Return (x, y) of the center of cell containing provided text 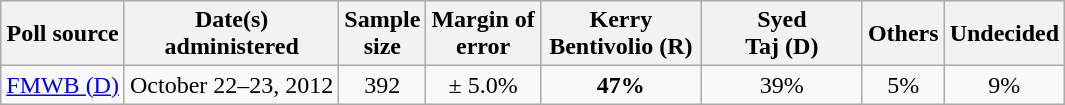
47% (620, 85)
5% (903, 85)
± 5.0% (483, 85)
SyedTaj (D) (782, 34)
October 22–23, 2012 (231, 85)
KerryBentivolio (R) (620, 34)
Samplesize (382, 34)
39% (782, 85)
392 (382, 85)
Poll source (63, 34)
FMWB (D) (63, 85)
9% (1004, 85)
Margin oferror (483, 34)
Others (903, 34)
Date(s)administered (231, 34)
Undecided (1004, 34)
